Pinpoint the cell where the given text exists, returning its [X, Y] midpoint coordinate. 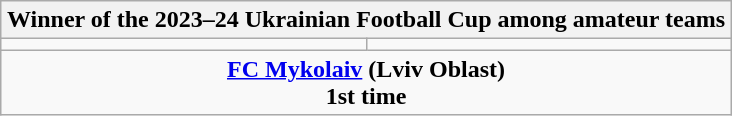
Winner of the 2023–24 Ukrainian Football Cup among amateur teams [366, 20]
FC Mykolaiv (Lviv Oblast)1st time [366, 82]
